Return (X, Y) of the center of cell containing provided text 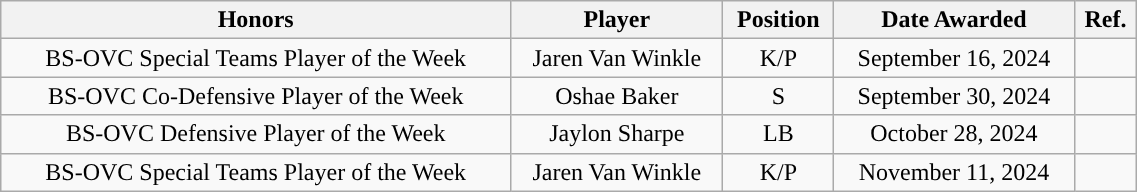
Ref. (1106, 20)
September 16, 2024 (954, 58)
Player (617, 20)
September 30, 2024 (954, 96)
Honors (256, 20)
Date Awarded (954, 20)
BS-OVC Defensive Player of the Week (256, 134)
Oshae Baker (617, 96)
Jaylon Sharpe (617, 134)
October 28, 2024 (954, 134)
S (778, 96)
BS-OVC Co-Defensive Player of the Week (256, 96)
Position (778, 20)
LB (778, 134)
November 11, 2024 (954, 172)
